From the cell containing the given text, extract its center point as (x, y) coordinate. 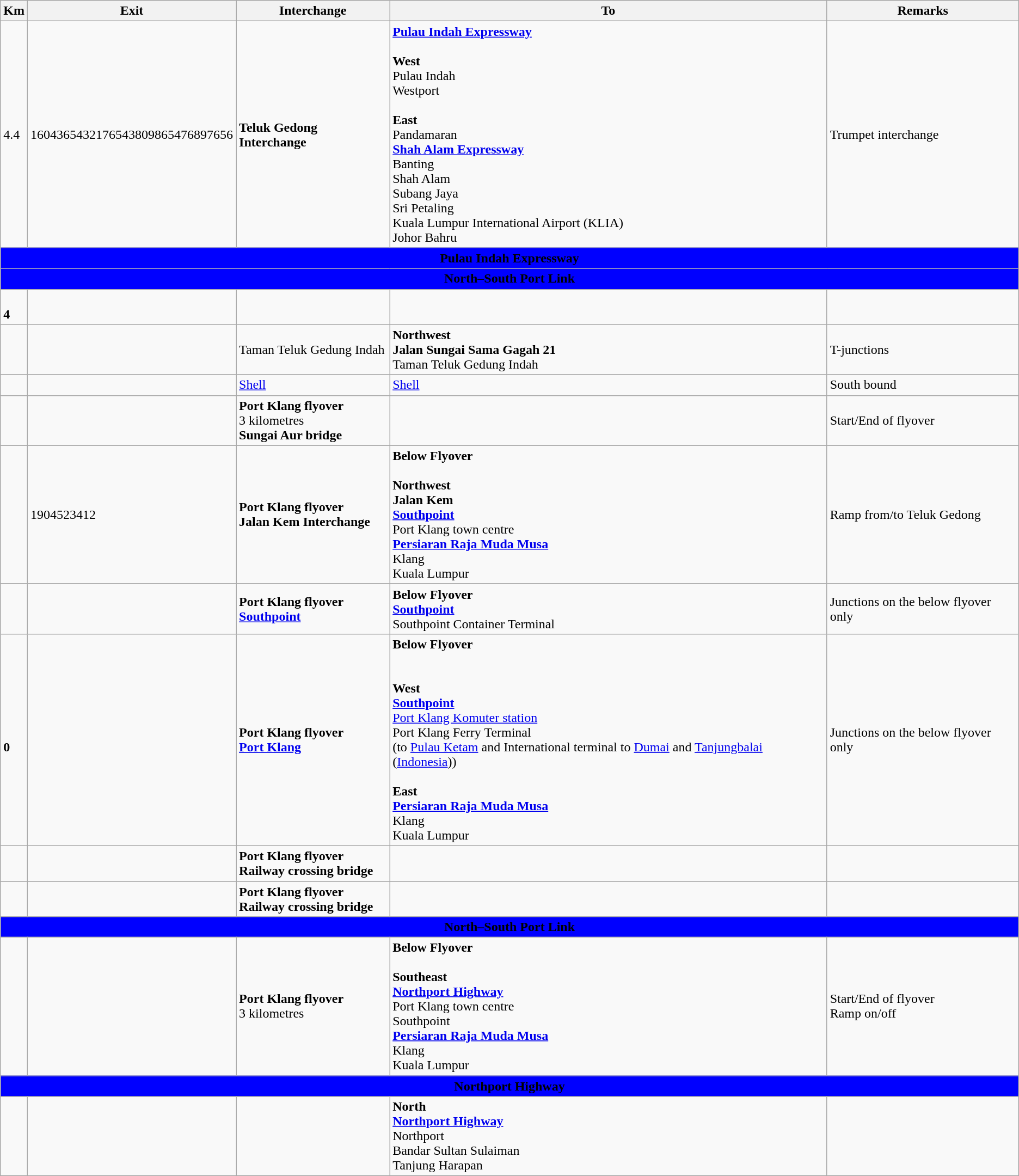
Northport Highway (509, 1086)
Teluk Gedong Interchange (313, 134)
Remarks (923, 11)
1904523412 (132, 514)
Port Klang flyover3 kilometresSungai Aur bridge (313, 420)
To (609, 11)
Interchange (313, 11)
0 (14, 739)
T-junctions (923, 350)
4.4 (14, 134)
Below FlyoverSoutheast Northport HighwayPort Klang town centreSouthpoint Persiaran Raja Muda MusaKlangKuala Lumpur (609, 1007)
Exit (132, 11)
Port Klang flyoverSouthpoint (313, 609)
Trumpet interchange (923, 134)
Ramp from/to Teluk Gedong (923, 514)
Start/End of flyover (923, 420)
1604365432176543809865476897656 (132, 134)
North Northport HighwayNorthport Bandar Sultan SulaimanTanjung Harapan (609, 1136)
Port Klang flyover3 kilometres (313, 1007)
Below FlyoverNorthwestJalan KemSouthpoint Port Klang town centre Persiaran Raja Muda MusaKlangKuala Lumpur (609, 514)
Port Klang flyoverPort Klang (313, 739)
Taman Teluk Gedung Indah (313, 350)
Start/End of flyoverRamp on/off (923, 1007)
South bound (923, 385)
4 (14, 307)
Pulau Indah Expressway (509, 258)
Port Klang flyoverJalan Kem Interchange (313, 514)
Km (14, 11)
Below FlyoverSouthpoint Southpoint Container Terminal (609, 609)
NorthwestJalan Sungai Sama Gagah 21Taman Teluk Gedung Indah (609, 350)
